Return the [x, y] coordinate for the center point of the cell that contains the specified text.  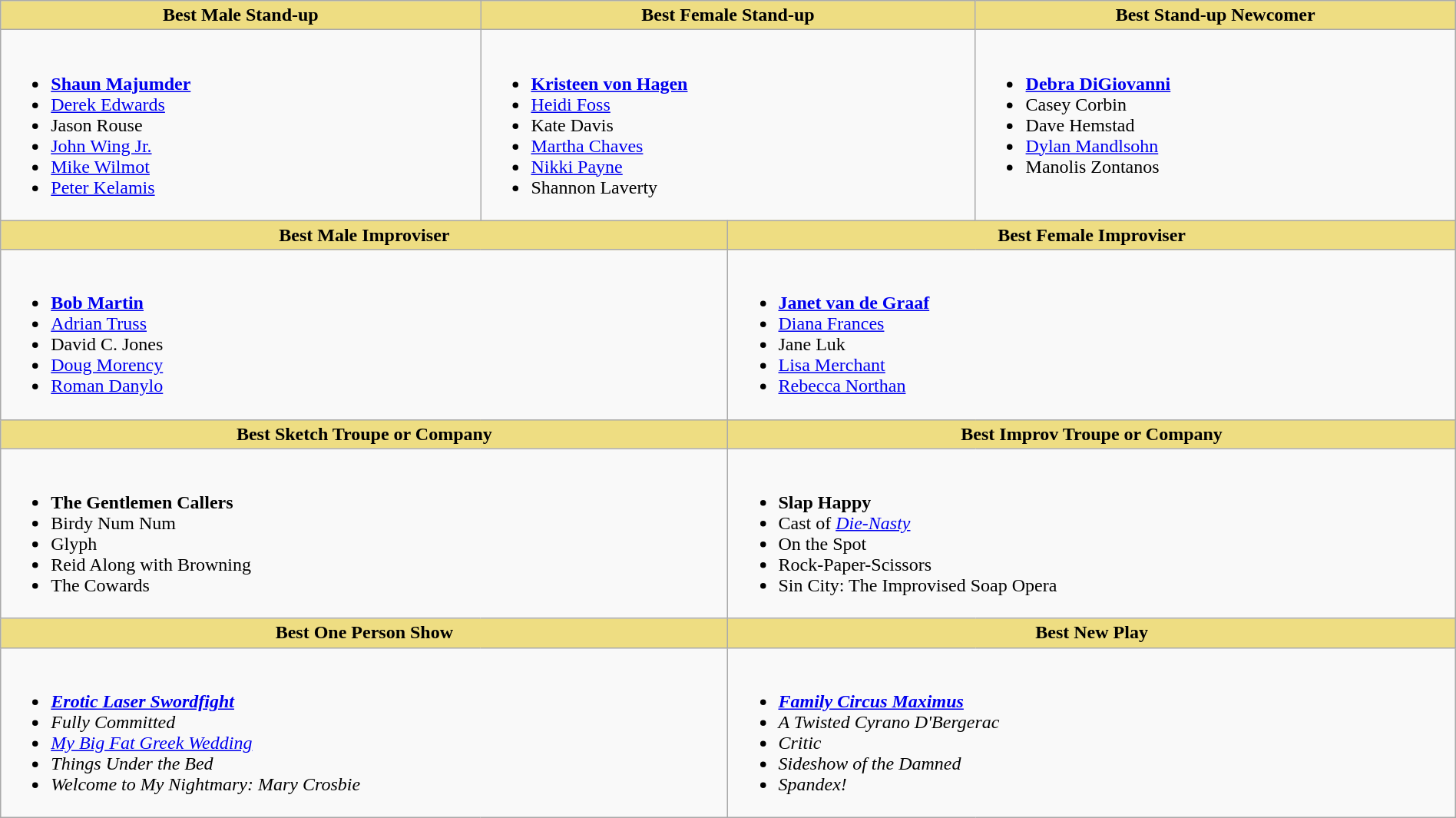
Best New Play [1092, 633]
Shaun MajumderDerek EdwardsJason RouseJohn Wing Jr.Mike WilmotPeter Kelamis [241, 125]
Best Sketch Troupe or Company [364, 434]
Family Circus MaximusA Twisted Cyrano D'BergeracCriticSideshow of the DamnedSpandex! [1092, 733]
Janet van de GraafDiana FrancesJane LukLisa MerchantRebecca Northan [1092, 335]
Best Male Stand-up [241, 15]
Slap HappyCast of Die-NastyOn the SpotRock-Paper-ScissorsSin City: The Improvised Soap Opera [1092, 533]
Bob MartinAdrian TrussDavid C. JonesDoug MorencyRoman Danylo [364, 335]
Best Stand-up Newcomer [1215, 15]
Kristeen von HagenHeidi FossKate DavisMartha ChavesNikki PayneShannon Laverty [728, 125]
Erotic Laser SwordfightFully CommittedMy Big Fat Greek WeddingThings Under the BedWelcome to My Nightmary: Mary Crosbie [364, 733]
Best Male Improviser [364, 235]
Best Female Stand-up [728, 15]
The Gentlemen CallersBirdy Num NumGlyphReid Along with BrowningThe Cowards [364, 533]
Best Improv Troupe or Company [1092, 434]
Debra DiGiovanniCasey CorbinDave HemstadDylan MandlsohnManolis Zontanos [1215, 125]
Best Female Improviser [1092, 235]
Best One Person Show [364, 633]
